Find where the given text appears and provide that cell's center as (x, y) coordinate. 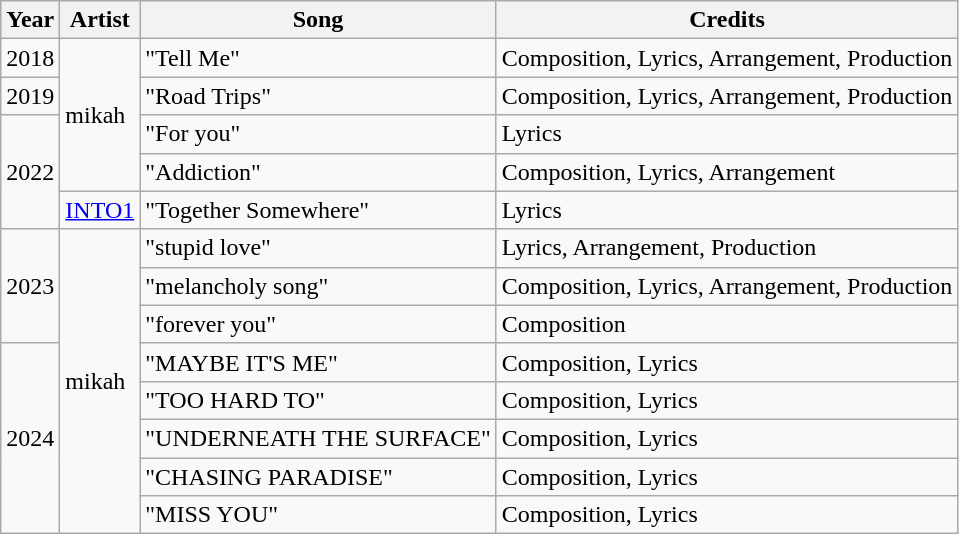
"MAYBE IT'S ME" (318, 362)
"CHASING PARADISE" (318, 477)
2024 (30, 438)
Credits (727, 20)
"Together Somewhere" (318, 210)
"Addiction" (318, 172)
Lyrics, Arrangement, Production (727, 248)
"Tell Me" (318, 58)
Song (318, 20)
"melancholy song" (318, 286)
INTO1 (100, 210)
"stupid love" (318, 248)
2023 (30, 286)
2022 (30, 172)
Composition, Lyrics, Arrangement (727, 172)
"Road Trips" (318, 96)
"UNDERNEATH THE SURFACE" (318, 438)
"TOO HARD TO" (318, 400)
Artist (100, 20)
"forever you" (318, 324)
"For you" (318, 134)
2019 (30, 96)
"MISS YOU" (318, 515)
Composition (727, 324)
2018 (30, 58)
Year (30, 20)
